Extract the [x, y] coordinate from the center of the cell holding the provided text.  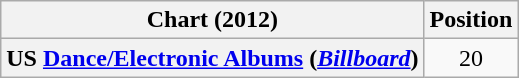
US Dance/Electronic Albums (Billboard) [212, 58]
Chart (2012) [212, 20]
Position [471, 20]
20 [471, 58]
